Provide the (x, y) coordinate of the cell's center where the given text is located.  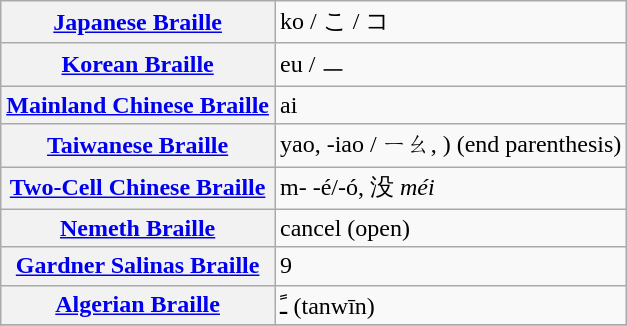
Korean Braille (138, 64)
Nemeth Braille (138, 228)
ـً (tanwīn) ‎ (450, 305)
Japanese Braille (138, 22)
ai (450, 105)
Algerian Braille (138, 305)
Mainland Chinese Braille (138, 105)
cancel (open) (450, 228)
Taiwanese Braille (138, 146)
Two-Cell Chinese Braille (138, 188)
yao, -iao / ㄧㄠ, ) (end parenthesis) (450, 146)
m- -é/-ó, 没 méi (450, 188)
ko / こ / コ (450, 22)
Gardner Salinas Braille (138, 266)
eu / ㅡ (450, 64)
9 (450, 266)
